Locate the cell with the specified text and output its [x, y] center coordinate. 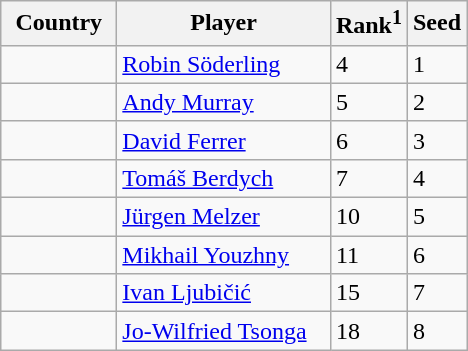
11 [368, 255]
18 [368, 331]
Rank1 [368, 24]
Mikhail Youzhny [224, 255]
Jo-Wilfried Tsonga [224, 331]
2 [436, 102]
Seed [436, 24]
10 [368, 217]
Player [224, 24]
15 [368, 293]
Ivan Ljubičić [224, 293]
Jürgen Melzer [224, 217]
1 [436, 64]
8 [436, 331]
Country [59, 24]
Robin Söderling [224, 64]
Andy Murray [224, 102]
Tomáš Berdych [224, 178]
3 [436, 140]
David Ferrer [224, 140]
